Return [X, Y] of the center of cell containing provided text 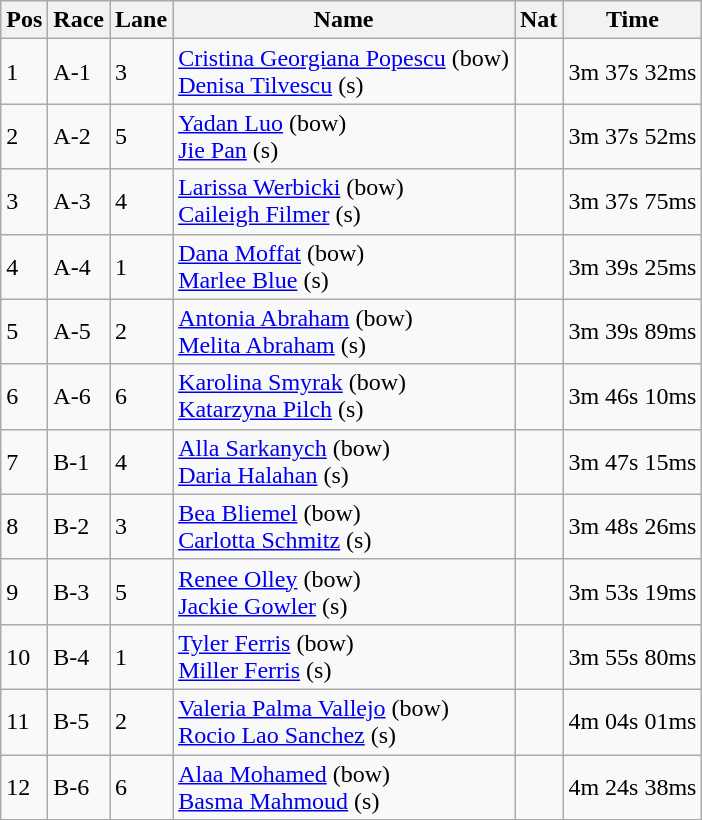
Pos [24, 20]
B-4 [79, 656]
A-5 [79, 332]
Valeria Palma Vallejo (bow) Rocio Lao Sanchez (s) [344, 722]
Race [79, 20]
11 [24, 722]
A-4 [79, 266]
B-6 [79, 786]
Tyler Ferris (bow) Miller Ferris (s) [344, 656]
4m 24s 38ms [632, 786]
Antonia Abraham (bow) Melita Abraham (s) [344, 332]
3m 37s 52ms [632, 136]
A-6 [79, 396]
4m 04s 01ms [632, 722]
Time [632, 20]
8 [24, 526]
3m 47s 15ms [632, 462]
B-2 [79, 526]
A-2 [79, 136]
3m 37s 75ms [632, 202]
Cristina Georgiana Popescu (bow) Denisa Tilvescu (s) [344, 72]
7 [24, 462]
Bea Bliemel (bow) Carlotta Schmitz (s) [344, 526]
Yadan Luo (bow) Jie Pan (s) [344, 136]
A-1 [79, 72]
3m 46s 10ms [632, 396]
Dana Moffat (bow) Marlee Blue (s) [344, 266]
12 [24, 786]
Alaa Mohamed (bow) Basma Mahmoud (s) [344, 786]
B-3 [79, 592]
3m 53s 19ms [632, 592]
3m 48s 26ms [632, 526]
Karolina Smyrak (bow) Katarzyna Pilch (s) [344, 396]
Name [344, 20]
3m 37s 32ms [632, 72]
3m 55s 80ms [632, 656]
3m 39s 89ms [632, 332]
3m 39s 25ms [632, 266]
B-1 [79, 462]
Lane [142, 20]
B-5 [79, 722]
Alla Sarkanych (bow) Daria Halahan (s) [344, 462]
9 [24, 592]
Renee Olley (bow) Jackie Gowler (s) [344, 592]
Nat [538, 20]
Larissa Werbicki (bow) Caileigh Filmer (s) [344, 202]
10 [24, 656]
A-3 [79, 202]
